Find where the given text appears and provide that cell's center as [X, Y] coordinate. 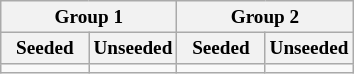
Group 2 [265, 17]
Group 1 [89, 17]
